Output the [x, y] coordinate of the center of the cell containing the given text.  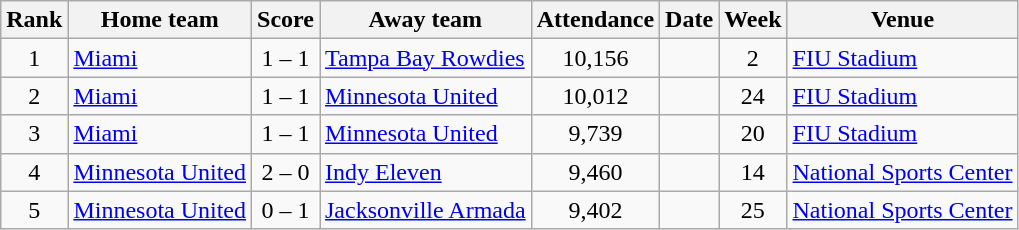
9,460 [595, 172]
2 – 0 [286, 172]
5 [34, 210]
Score [286, 20]
Attendance [595, 20]
Jacksonville Armada [426, 210]
Home team [160, 20]
9,402 [595, 210]
3 [34, 134]
24 [753, 96]
Date [690, 20]
4 [34, 172]
Away team [426, 20]
Venue [902, 20]
Indy Eleven [426, 172]
10,012 [595, 96]
Tampa Bay Rowdies [426, 58]
Rank [34, 20]
25 [753, 210]
14 [753, 172]
Week [753, 20]
0 – 1 [286, 210]
9,739 [595, 134]
1 [34, 58]
10,156 [595, 58]
20 [753, 134]
